Output the [X, Y] coordinate of the center of the cell containing the given text.  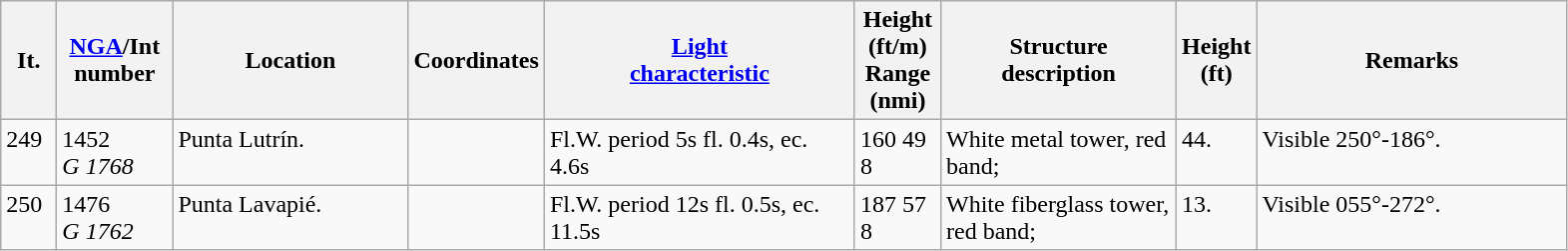
13. [1217, 218]
1476G 1762 [115, 218]
Remarks [1411, 60]
187 57 8 [897, 218]
Visible 055°-272°. [1411, 218]
Visible 250°-186°. [1411, 152]
Fl.W. period 5s fl. 0.4s, ec. 4.6s [699, 152]
Height (ft) [1217, 60]
Punta Lutrín. [290, 152]
Structuredescription [1058, 60]
250 [29, 218]
160 49 8 [897, 152]
Punta Lavapié. [290, 218]
Fl.W. period 12s fl. 0.5s, ec. 11.5s [699, 218]
Location [290, 60]
44. [1217, 152]
It. [29, 60]
Coordinates [476, 60]
Lightcharacteristic [699, 60]
1452G 1768 [115, 152]
Height (ft/m)Range (nmi) [897, 60]
249 [29, 152]
White fiberglass tower, red band; [1058, 218]
White metal tower, red band; [1058, 152]
NGA/Intnumber [115, 60]
